Pinpoint the cell where the given text exists, returning its (X, Y) midpoint coordinate. 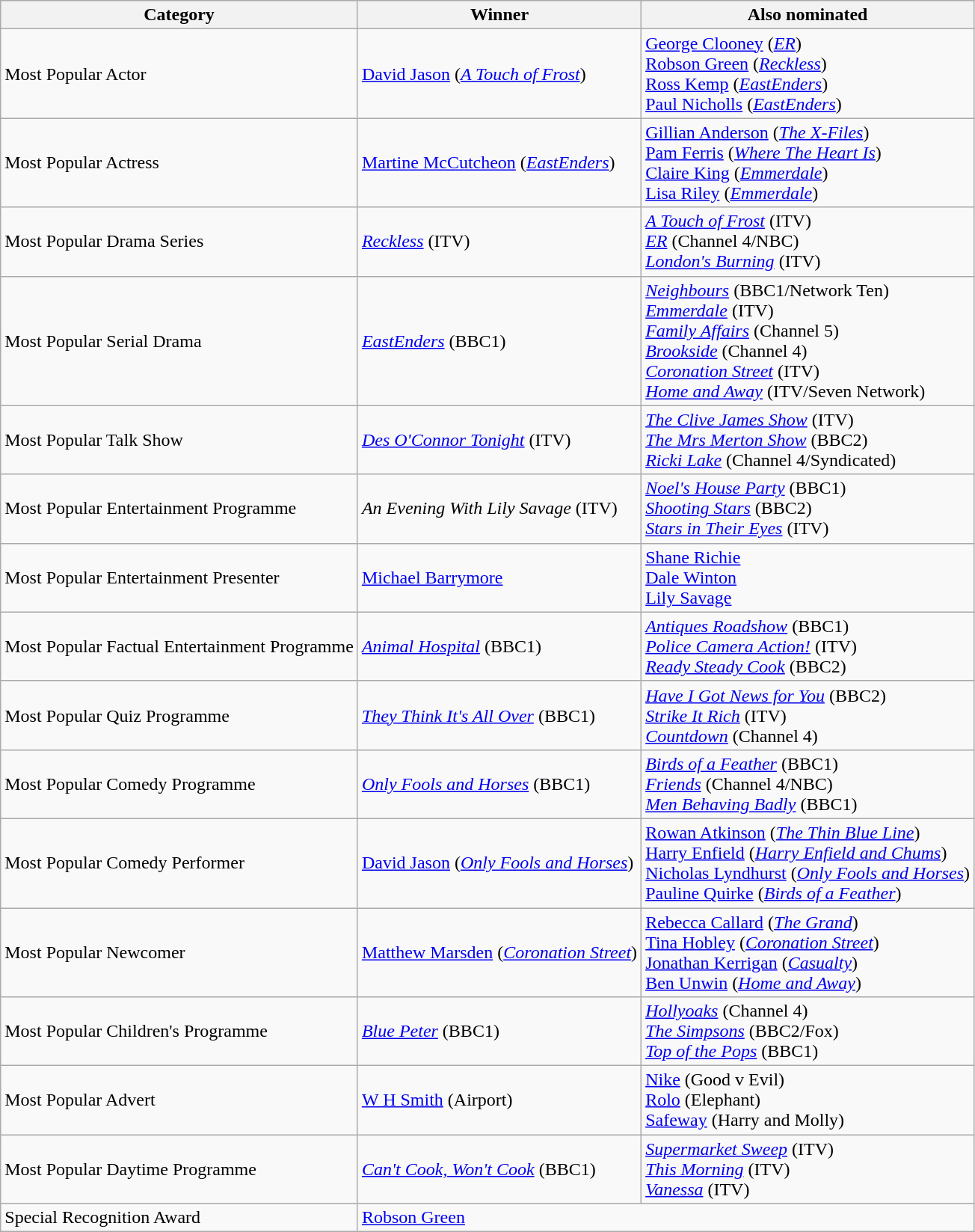
Most Popular Comedy Performer (179, 863)
Hollyoaks (Channel 4)The Simpsons (BBC2/Fox)Top of the Pops (BBC1) (808, 1032)
Gillian Anderson (The X-Files)Pam Ferris (Where The Heart Is)Claire King (Emmerdale)Lisa Riley (Emmerdale) (808, 163)
Most Popular Comedy Programme (179, 784)
Blue Peter (BBC1) (499, 1032)
Special Recognition Award (179, 1218)
Winner (499, 15)
Michael Barrymore (499, 577)
Can't Cook, Won't Cook (BBC1) (499, 1169)
George Clooney (ER)Robson Green (Reckless)Ross Kemp (EastEnders)Paul Nicholls (EastEnders) (808, 73)
Martine McCutcheon (EastEnders) (499, 163)
They Think It's All Over (BBC1) (499, 715)
Most Popular Newcomer (179, 953)
The Clive James Show (ITV)The Mrs Merton Show (BBC2)Ricki Lake (Channel 4/Syndicated) (808, 440)
Matthew Marsden (Coronation Street) (499, 953)
An Evening With Lily Savage (ITV) (499, 509)
Rebecca Callard (The Grand)Tina Hobley (Coronation Street)Jonathan Kerrigan (Casualty)Ben Unwin (Home and Away) (808, 953)
W H Smith (Airport) (499, 1100)
Des O'Connor Tonight (ITV) (499, 440)
Robson Green (665, 1218)
Shane RichieDale WintonLily Savage (808, 577)
David Jason (Only Fools and Horses) (499, 863)
Most Popular Advert (179, 1100)
Most Popular Serial Drama (179, 341)
Category (179, 15)
Nike (Good v Evil)Rolo (Elephant)Safeway (Harry and Molly) (808, 1100)
Also nominated (808, 15)
EastEnders (BBC1) (499, 341)
Most Popular Children's Programme (179, 1032)
Most Popular Drama Series (179, 242)
Most Popular Quiz Programme (179, 715)
David Jason (A Touch of Frost) (499, 73)
A Touch of Frost (ITV)ER (Channel 4/NBC)London's Burning (ITV) (808, 242)
Most Popular Factual Entertainment Programme (179, 646)
Animal Hospital (BBC1) (499, 646)
Reckless (ITV) (499, 242)
Have I Got News for You (BBC2)Strike It Rich (ITV)Countdown (Channel 4) (808, 715)
Most Popular Talk Show (179, 440)
Most Popular Actress (179, 163)
Most Popular Entertainment Presenter (179, 577)
Birds of a Feather (BBC1)Friends (Channel 4/NBC)Men Behaving Badly (BBC1) (808, 784)
Only Fools and Horses (BBC1) (499, 784)
Most Popular Entertainment Programme (179, 509)
Supermarket Sweep (ITV)This Morning (ITV)Vanessa (ITV) (808, 1169)
Antiques Roadshow (BBC1)Police Camera Action! (ITV)Ready Steady Cook (BBC2) (808, 646)
Neighbours (BBC1/Network Ten)Emmerdale (ITV)Family Affairs (Channel 5)Brookside (Channel 4)Coronation Street (ITV)Home and Away (ITV/Seven Network) (808, 341)
Most Popular Actor (179, 73)
Noel's House Party (BBC1)Shooting Stars (BBC2)Stars in Their Eyes (ITV) (808, 509)
Most Popular Daytime Programme (179, 1169)
